Determine the (X, Y) coordinate at the center of the cell enclosing the given text.  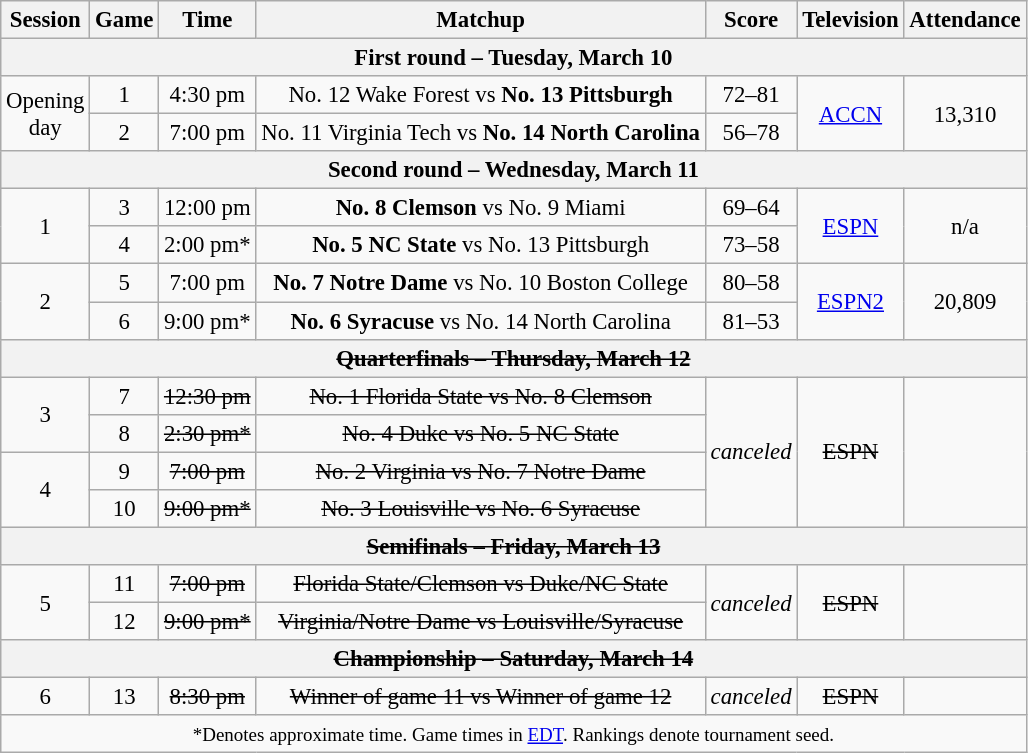
No. 4 Duke vs No. 5 NC State (480, 433)
8 (124, 433)
Matchup (480, 20)
2:30 pm* (208, 433)
No. 1 Florida State vs No. 8 Clemson (480, 396)
ESPN2 (850, 302)
8:30 pm (208, 697)
Championship – Saturday, March 14 (514, 659)
Openingday (46, 114)
10 (124, 509)
Time (208, 20)
No. 11 Virginia Tech vs No. 14 North Carolina (480, 133)
Virginia/Notre Dame vs Louisville/Syracuse (480, 621)
No. 2 Virginia vs No. 7 Notre Dame (480, 471)
12:00 pm (208, 208)
Winner of game 11 vs Winner of game 12 (480, 697)
No. 7 Notre Dame vs No. 10 Boston College (480, 283)
Semifinals – Friday, March 13 (514, 546)
No. 3 Louisville vs No. 6 Syracuse (480, 509)
13 (124, 697)
Attendance (965, 20)
No. 6 Syracuse vs No. 14 North Carolina (480, 321)
72–81 (751, 95)
80–58 (751, 283)
13,310 (965, 114)
11 (124, 584)
73–58 (751, 245)
7 (124, 396)
Quarterfinals – Thursday, March 12 (514, 358)
81–53 (751, 321)
Score (751, 20)
Game (124, 20)
20,809 (965, 302)
12:30 pm (208, 396)
First round – Tuesday, March 10 (514, 58)
No. 8 Clemson vs No. 9 Miami (480, 208)
Florida State/Clemson vs Duke/NC State (480, 584)
56–78 (751, 133)
Second round – Wednesday, March 11 (514, 170)
ACCN (850, 114)
*Denotes approximate time. Game times in EDT. Rankings denote tournament seed. (514, 734)
No. 5 NC State vs No. 13 Pittsburgh (480, 245)
69–64 (751, 208)
9 (124, 471)
Session (46, 20)
12 (124, 621)
2:00 pm* (208, 245)
4:30 pm (208, 95)
n/a (965, 226)
No. 12 Wake Forest vs No. 13 Pittsburgh (480, 95)
Television (850, 20)
